Return the (X, Y) coordinate for the center point of the cell that contains the specified text.  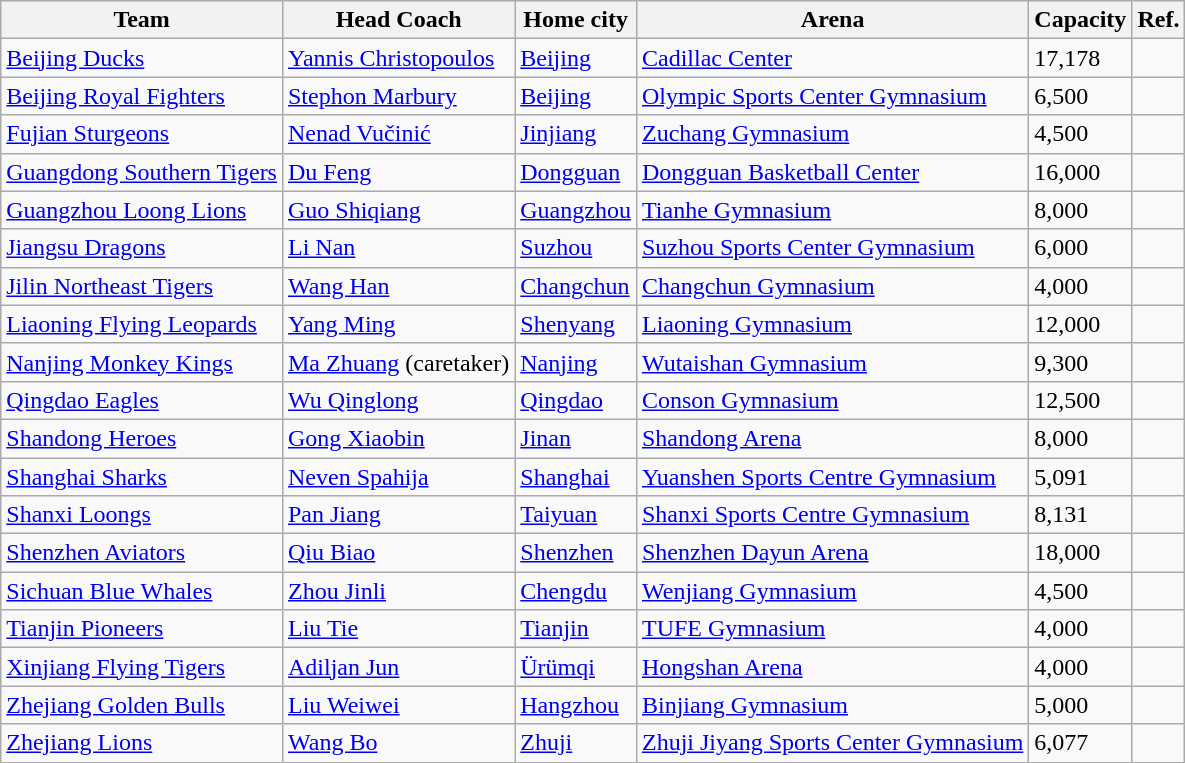
Ma Zhuang (caretaker) (398, 362)
Jinjiang (576, 134)
Nanjing (576, 362)
Wenjiang Gymnasium (832, 591)
16,000 (1080, 172)
Shenzhen (576, 553)
Cadillac Center (832, 58)
Shandong Arena (832, 438)
Sichuan Blue Whales (142, 591)
Tianjin (576, 629)
Guangzhou Loong Lions (142, 210)
Ürümqi (576, 667)
8,131 (1080, 515)
Pan Jiang (398, 515)
Ref. (1158, 20)
Liu Tie (398, 629)
6,000 (1080, 248)
Zhejiang Lions (142, 743)
Changchun Gymnasium (832, 286)
Tianhe Gymnasium (832, 210)
Yang Ming (398, 324)
Du Feng (398, 172)
17,178 (1080, 58)
12,000 (1080, 324)
Taiyuan (576, 515)
Shenzhen Dayun Arena (832, 553)
Xinjiang Flying Tigers (142, 667)
Shandong Heroes (142, 438)
Liu Weiwei (398, 705)
Zhuji (576, 743)
Qingdao (576, 400)
6,500 (1080, 96)
Head Coach (398, 20)
Fujian Sturgeons (142, 134)
Capacity (1080, 20)
Yuanshen Sports Centre Gymnasium (832, 477)
Shanghai Sharks (142, 477)
Guo Shiqiang (398, 210)
Chengdu (576, 591)
Shanxi Loongs (142, 515)
Guangzhou (576, 210)
Beijing Ducks (142, 58)
Qiu Biao (398, 553)
Suzhou (576, 248)
Binjiang Gymnasium (832, 705)
6,077 (1080, 743)
Jinan (576, 438)
Wutaishan Gymnasium (832, 362)
Hangzhou (576, 705)
Tianjin Pioneers (142, 629)
Arena (832, 20)
5,000 (1080, 705)
Hongshan Arena (832, 667)
Jiangsu Dragons (142, 248)
Gong Xiaobin (398, 438)
12,500 (1080, 400)
Nanjing Monkey Kings (142, 362)
Qingdao Eagles (142, 400)
Zuchang Gymnasium (832, 134)
Conson Gymnasium (832, 400)
Li Nan (398, 248)
Yannis Christopoulos (398, 58)
18,000 (1080, 553)
Liaoning Gymnasium (832, 324)
Liaoning Flying Leopards (142, 324)
Home city (576, 20)
TUFE Gymnasium (832, 629)
Suzhou Sports Center Gymnasium (832, 248)
Shenyang (576, 324)
5,091 (1080, 477)
Zhuji Jiyang Sports Center Gymnasium (832, 743)
Dongguan Basketball Center (832, 172)
Team (142, 20)
Shanghai (576, 477)
Wu Qinglong (398, 400)
9,300 (1080, 362)
Zhou Jinli (398, 591)
Guangdong Southern Tigers (142, 172)
Olympic Sports Center Gymnasium (832, 96)
Zhejiang Golden Bulls (142, 705)
Adiljan Jun (398, 667)
Jilin Northeast Tigers (142, 286)
Wang Bo (398, 743)
Stephon Marbury (398, 96)
Shenzhen Aviators (142, 553)
Changchun (576, 286)
Dongguan (576, 172)
Neven Spahija (398, 477)
Wang Han (398, 286)
Shanxi Sports Centre Gymnasium (832, 515)
Beijing Royal Fighters (142, 96)
Nenad Vučinić (398, 134)
